Capture the cell that displays the provided text and extract its (x, y) central coordinate. 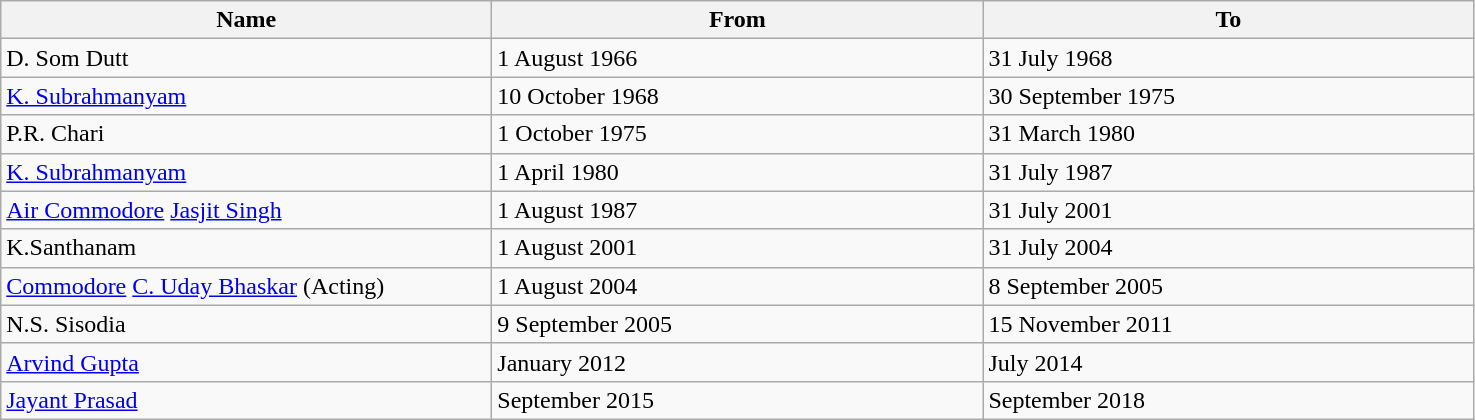
1 August 1987 (738, 210)
9 September 2005 (738, 324)
July 2014 (1228, 362)
8 September 2005 (1228, 286)
Commodore C. Uday Bhaskar (Acting) (246, 286)
31 July 2001 (1228, 210)
Jayant Prasad (246, 400)
1 August 2001 (738, 248)
15 November 2011 (1228, 324)
31 July 2004 (1228, 248)
K.Santhanam (246, 248)
1 August 1966 (738, 58)
From (738, 20)
30 September 1975 (1228, 96)
31 July 1987 (1228, 172)
Arvind Gupta (246, 362)
Air Commodore Jasjit Singh (246, 210)
P.R. Chari (246, 134)
D. Som Dutt (246, 58)
1 April 1980 (738, 172)
To (1228, 20)
N.S. Sisodia (246, 324)
September 2015 (738, 400)
January 2012 (738, 362)
1 August 2004 (738, 286)
September 2018 (1228, 400)
1 October 1975 (738, 134)
31 March 1980 (1228, 134)
Name (246, 20)
31 July 1968 (1228, 58)
10 October 1968 (738, 96)
